Determine the [X, Y] coordinate at the center of the cell enclosing the given text.  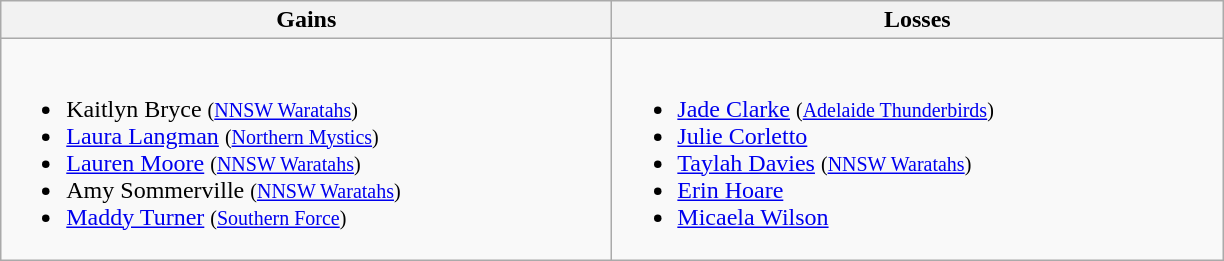
Gains [306, 20]
Jade Clarke (Adelaide Thunderbirds)Julie CorlettoTaylah Davies (NNSW Waratahs)Erin HoareMicaela Wilson [918, 150]
Losses [918, 20]
